Output the [x, y] coordinate of the center of the cell containing the given text.  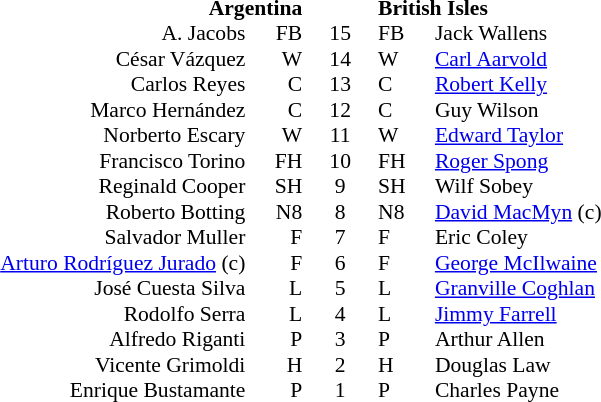
6 [340, 263]
8 [340, 212]
14 [340, 59]
11 [340, 135]
10 [340, 161]
9 [340, 187]
3 [340, 339]
13 [340, 85]
12 [340, 110]
5 [340, 289]
2 [340, 365]
4 [340, 314]
7 [340, 237]
15 [340, 33]
